Extract the [x, y] coordinate from the center of the cell holding the provided text.  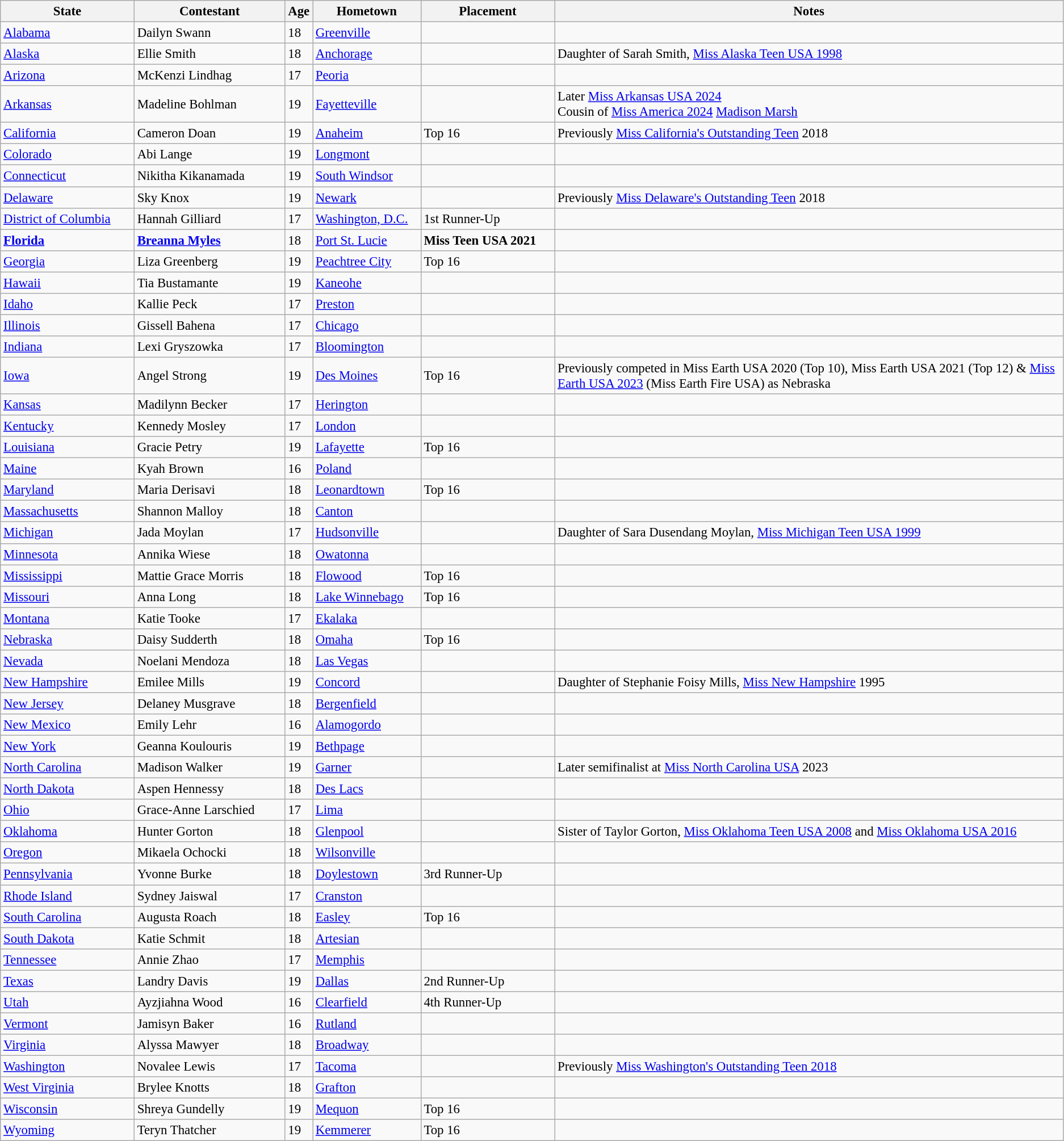
Fayetteville [367, 104]
Poland [367, 469]
Emilee Mills [210, 682]
Louisiana [68, 447]
Alaska [68, 54]
Later semifinalist at Miss North Carolina USA 2023 [809, 767]
North Carolina [68, 767]
Michigan [68, 533]
Later Miss Arkansas USA 2024Cousin of Miss America 2024 Madison Marsh [809, 104]
Greenville [367, 33]
West Virginia [68, 1088]
Anna Long [210, 597]
New Mexico [68, 725]
Cranston [367, 896]
Indiana [68, 347]
Novalee Lewis [210, 1066]
Hunter Gorton [210, 832]
Newark [367, 198]
Notes [809, 11]
Grace-Anne Larschied [210, 810]
Grafton [367, 1088]
Connecticut [68, 176]
Oklahoma [68, 832]
Artesian [367, 938]
Lima [367, 810]
Owatonna [367, 554]
Kemmerer [367, 1130]
Port St. Lucie [367, 240]
Mequon [367, 1109]
Minnesota [68, 554]
McKenzi Lindhag [210, 75]
Noelani Mendoza [210, 661]
Sister of Taylor Gorton, Miss Oklahoma Teen USA 2008 and Miss Oklahoma USA 2016 [809, 832]
Nevada [68, 661]
Gracie Petry [210, 447]
California [68, 133]
Easley [367, 917]
Nebraska [68, 640]
Breanna Myles [210, 240]
Previously Miss Delaware's Outstanding Teen 2018 [809, 198]
Shreya Gundelly [210, 1109]
Brylee Knotts [210, 1088]
Previously Miss California's Outstanding Teen 2018 [809, 133]
London [367, 426]
Ohio [68, 810]
Massachusetts [68, 511]
Mattie Grace Morris [210, 576]
Contestant [210, 11]
New Jersey [68, 703]
Glenpool [367, 832]
Missouri [68, 597]
Lafayette [367, 447]
Katie Schmit [210, 938]
Herington [367, 405]
Tia Bustamante [210, 283]
Alabama [68, 33]
Daughter of Stephanie Foisy Mills, Miss New Hampshire 1995 [809, 682]
Madilynn Becker [210, 405]
Age [299, 11]
Alyssa Mawyer [210, 1045]
Peoria [367, 75]
Kennedy Mosley [210, 426]
Peachtree City [367, 261]
Dallas [367, 981]
Jada Moylan [210, 533]
1st Runner-Up [488, 219]
Arkansas [68, 104]
Wyoming [68, 1130]
2nd Runner-Up [488, 981]
Memphis [367, 959]
Mikaela Ochocki [210, 853]
Yvonne Burke [210, 874]
Vermont [68, 1023]
Flowood [367, 576]
Madeline Bohlman [210, 104]
Bethpage [367, 746]
Montana [68, 618]
Annika Wiese [210, 554]
District of Columbia [68, 219]
Liza Greenberg [210, 261]
Anaheim [367, 133]
Washington, D.C. [367, 219]
Kansas [68, 405]
Delaware [68, 198]
Geanna Koulouris [210, 746]
South Windsor [367, 176]
Concord [367, 682]
Delaney Musgrave [210, 703]
Aspen Hennessy [210, 789]
Previously competed in Miss Earth USA 2020 (Top 10), Miss Earth USA 2021 (Top 12) & Miss Earth USA 2023 (Miss Earth Fire USA) as Nebraska [809, 376]
New York [68, 746]
Placement [488, 11]
Illinois [68, 325]
Anchorage [367, 54]
Daisy Sudderth [210, 640]
Oregon [68, 853]
New Hampshire [68, 682]
Idaho [68, 304]
Nikitha Kikanamada [210, 176]
Ellie Smith [210, 54]
Hudsonville [367, 533]
South Carolina [68, 917]
Canton [367, 511]
Wisconsin [68, 1109]
Lexi Gryszowka [210, 347]
4th Runner-Up [488, 1002]
Annie Zhao [210, 959]
Madison Walker [210, 767]
Iowa [68, 376]
Tacoma [367, 1066]
Pennsylvania [68, 874]
Kallie Peck [210, 304]
Florida [68, 240]
Sky Knox [210, 198]
Rhode Island [68, 896]
Maine [68, 469]
Preston [367, 304]
Hawaii [68, 283]
Teryn Thatcher [210, 1130]
Hometown [367, 11]
Des Moines [367, 376]
Des Lacs [367, 789]
Maryland [68, 490]
Sydney Jaiswal [210, 896]
Kentucky [68, 426]
North Dakota [68, 789]
Maria Derisavi [210, 490]
Tennessee [68, 959]
Doylestown [367, 874]
Georgia [68, 261]
Leonardtown [367, 490]
Emily Lehr [210, 725]
Chicago [367, 325]
Clearfield [367, 1002]
Arizona [68, 75]
Wilsonville [367, 853]
Alamogordo [367, 725]
Dailyn Swann [210, 33]
Landry Davis [210, 981]
Ekalaka [367, 618]
Lake Winnebago [367, 597]
South Dakota [68, 938]
Washington [68, 1066]
Colorado [68, 155]
Jamisyn Baker [210, 1023]
Virginia [68, 1045]
Kyah Brown [210, 469]
State [68, 11]
Katie Tooke [210, 618]
Bergenfield [367, 703]
Angel Strong [210, 376]
Daughter of Sarah Smith, Miss Alaska Teen USA 1998 [809, 54]
Mississippi [68, 576]
Miss Teen USA 2021 [488, 240]
Garner [367, 767]
Kaneohe [367, 283]
Hannah Gilliard [210, 219]
Gissell Bahena [210, 325]
Augusta Roach [210, 917]
Shannon Malloy [210, 511]
Omaha [367, 640]
Abi Lange [210, 155]
Cameron Doan [210, 133]
Broadway [367, 1045]
Rutland [367, 1023]
Ayzjiahna Wood [210, 1002]
Longmont [367, 155]
Daughter of Sara Dusendang Moylan, Miss Michigan Teen USA 1999 [809, 533]
Utah [68, 1002]
Bloomington [367, 347]
Texas [68, 981]
Previously Miss Washington's Outstanding Teen 2018 [809, 1066]
Las Vegas [367, 661]
3rd Runner-Up [488, 874]
